Determine the (x, y) coordinate at the center of the cell enclosing the given text.  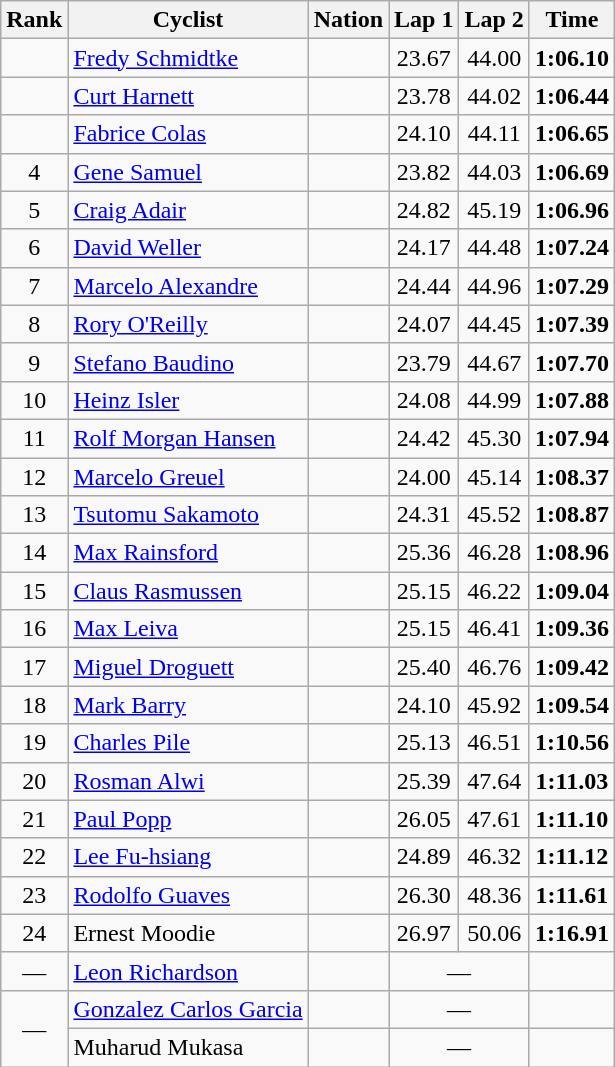
46.76 (494, 667)
Claus Rasmussen (188, 591)
Gene Samuel (188, 172)
1:07.94 (572, 438)
26.05 (424, 819)
10 (34, 400)
1:07.24 (572, 248)
25.13 (424, 743)
Tsutomu Sakamoto (188, 515)
Nation (348, 20)
Time (572, 20)
45.30 (494, 438)
21 (34, 819)
45.19 (494, 210)
45.92 (494, 705)
1:07.70 (572, 362)
24.89 (424, 857)
24.31 (424, 515)
1:08.96 (572, 553)
1:06.96 (572, 210)
6 (34, 248)
Charles Pile (188, 743)
19 (34, 743)
23 (34, 895)
46.51 (494, 743)
1:09.42 (572, 667)
Curt Harnett (188, 96)
Rank (34, 20)
Gonzalez Carlos Garcia (188, 1009)
Leon Richardson (188, 971)
24.44 (424, 286)
Paul Popp (188, 819)
14 (34, 553)
24.82 (424, 210)
25.39 (424, 781)
44.02 (494, 96)
12 (34, 477)
24.42 (424, 438)
47.64 (494, 781)
Rosman Alwi (188, 781)
1:09.04 (572, 591)
18 (34, 705)
1:06.69 (572, 172)
23.82 (424, 172)
7 (34, 286)
1:08.87 (572, 515)
1:09.36 (572, 629)
1:08.37 (572, 477)
44.11 (494, 134)
44.99 (494, 400)
17 (34, 667)
20 (34, 781)
Rory O'Reilly (188, 324)
Muharud Mukasa (188, 1047)
24.08 (424, 400)
26.97 (424, 933)
46.32 (494, 857)
1:16.91 (572, 933)
44.03 (494, 172)
11 (34, 438)
David Weller (188, 248)
Craig Adair (188, 210)
13 (34, 515)
24 (34, 933)
26.30 (424, 895)
Miguel Droguett (188, 667)
16 (34, 629)
1:09.54 (572, 705)
1:06.44 (572, 96)
8 (34, 324)
45.14 (494, 477)
9 (34, 362)
Lap 2 (494, 20)
46.41 (494, 629)
Lap 1 (424, 20)
Rolf Morgan Hansen (188, 438)
1:07.29 (572, 286)
Fredy Schmidtke (188, 58)
47.61 (494, 819)
46.28 (494, 553)
25.36 (424, 553)
Max Rainsford (188, 553)
Fabrice Colas (188, 134)
Max Leiva (188, 629)
23.67 (424, 58)
44.48 (494, 248)
1:11.61 (572, 895)
24.00 (424, 477)
Cyclist (188, 20)
46.22 (494, 591)
1:11.03 (572, 781)
1:10.56 (572, 743)
Ernest Moodie (188, 933)
24.17 (424, 248)
24.07 (424, 324)
1:07.88 (572, 400)
44.96 (494, 286)
1:06.10 (572, 58)
Lee Fu-hsiang (188, 857)
Rodolfo Guaves (188, 895)
22 (34, 857)
1:11.12 (572, 857)
23.79 (424, 362)
4 (34, 172)
15 (34, 591)
1:07.39 (572, 324)
5 (34, 210)
Heinz Isler (188, 400)
Marcelo Alexandre (188, 286)
Mark Barry (188, 705)
Stefano Baudino (188, 362)
48.36 (494, 895)
25.40 (424, 667)
1:06.65 (572, 134)
44.00 (494, 58)
50.06 (494, 933)
1:11.10 (572, 819)
Marcelo Greuel (188, 477)
44.45 (494, 324)
45.52 (494, 515)
23.78 (424, 96)
44.67 (494, 362)
